Return the [x, y] coordinate for the center point of the cell that contains the specified text.  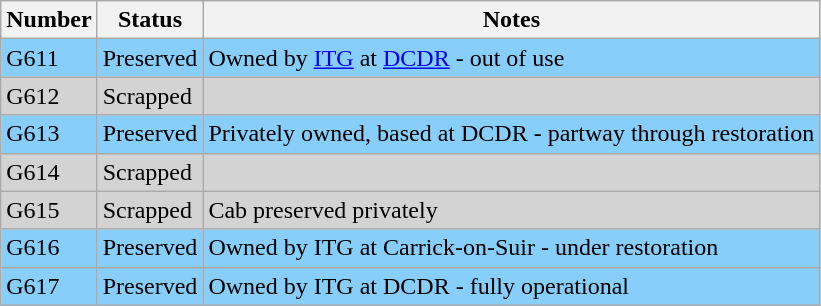
G612 [49, 96]
G613 [49, 134]
G615 [49, 210]
Owned by ITG at DCDR - fully operational [512, 286]
G611 [49, 58]
Notes [512, 20]
G616 [49, 248]
Cab preserved privately [512, 210]
Owned by ITG at Carrick-on-Suir - under restoration [512, 248]
Number [49, 20]
Status [150, 20]
Privately owned, based at DCDR - partway through restoration [512, 134]
G617 [49, 286]
Owned by ITG at DCDR - out of use [512, 58]
G614 [49, 172]
